Determine the (X, Y) coordinate at the center of the cell enclosing the given text.  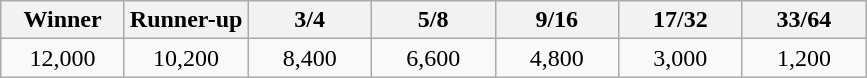
8,400 (310, 58)
3,000 (681, 58)
1,200 (804, 58)
4,800 (557, 58)
10,200 (186, 58)
9/16 (557, 20)
Runner-up (186, 20)
12,000 (63, 58)
Winner (63, 20)
33/64 (804, 20)
17/32 (681, 20)
3/4 (310, 20)
6,600 (433, 58)
5/8 (433, 20)
